Determine the [X, Y] coordinate at the center of the cell enclosing the given text.  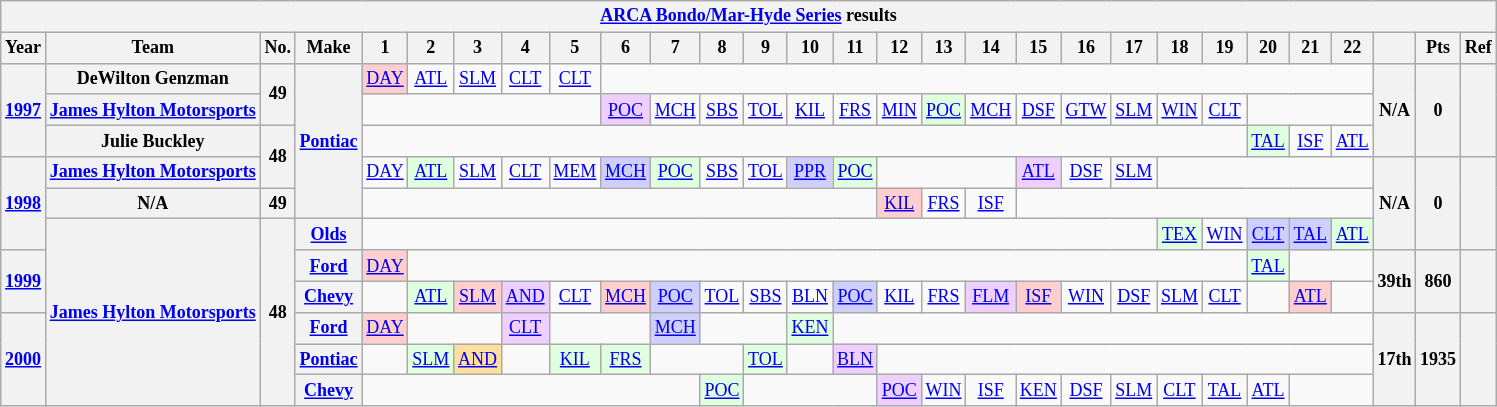
17 [1134, 48]
3 [478, 48]
14 [991, 48]
Pts [1438, 48]
ARCA Bondo/Mar-Hyde Series results [748, 16]
FLM [991, 296]
1997 [24, 110]
9 [766, 48]
7 [675, 48]
DeWilton Genzman [152, 78]
11 [856, 48]
19 [1224, 48]
1 [385, 48]
Ref [1478, 48]
6 [626, 48]
1999 [24, 281]
TEX [1180, 234]
860 [1438, 281]
1935 [1438, 359]
12 [899, 48]
No. [278, 48]
39th [1394, 281]
Team [152, 48]
Julie Buckley [152, 140]
1998 [24, 204]
18 [1180, 48]
15 [1039, 48]
4 [525, 48]
Make [328, 48]
20 [1268, 48]
GTW [1086, 110]
22 [1352, 48]
MIN [899, 110]
Olds [328, 234]
17th [1394, 359]
PPR [810, 172]
21 [1310, 48]
2 [431, 48]
10 [810, 48]
16 [1086, 48]
MEM [575, 172]
8 [722, 48]
5 [575, 48]
13 [944, 48]
2000 [24, 359]
Year [24, 48]
